Extract the [X, Y] coordinate from the center of the cell holding the provided text.  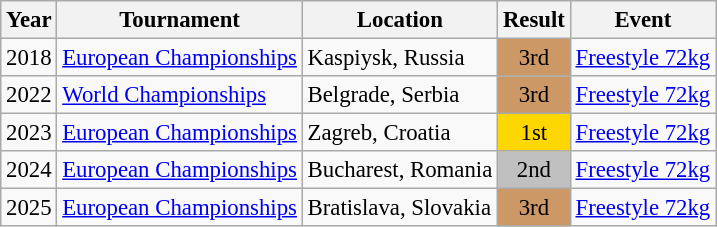
Result [534, 20]
Belgrade, Serbia [400, 95]
2024 [29, 170]
2nd [534, 170]
Event [642, 20]
Year [29, 20]
Bratislava, Slovakia [400, 208]
Bucharest, Romania [400, 170]
Tournament [180, 20]
Location [400, 20]
2025 [29, 208]
2018 [29, 58]
World Championships [180, 95]
Zagreb, Croatia [400, 133]
Kaspiysk, Russia [400, 58]
1st [534, 133]
2022 [29, 95]
2023 [29, 133]
